For the text-containing cell, return its midpoint in (X, Y) coordinate format. 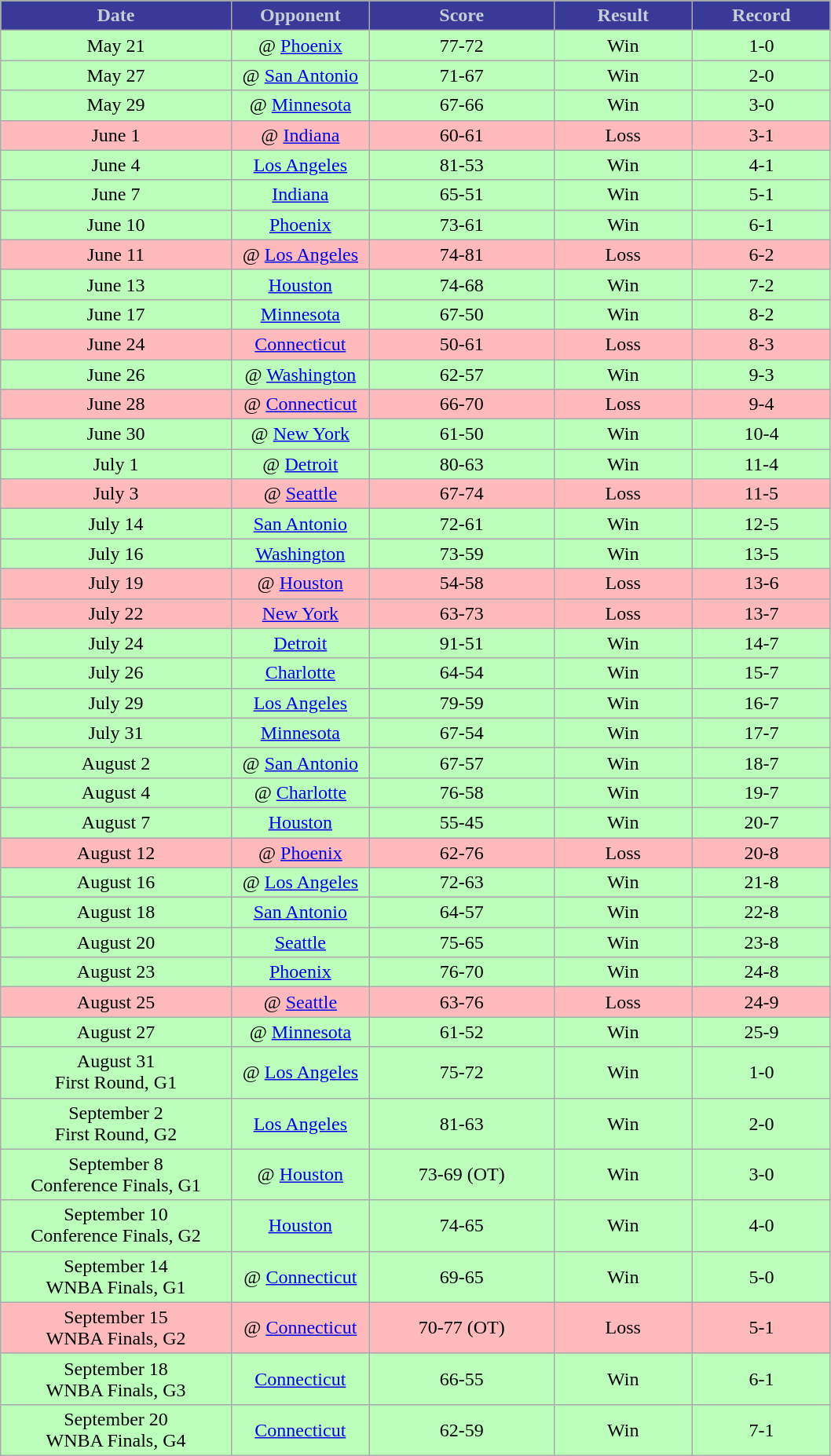
77-72 (462, 46)
67-54 (462, 733)
@ Detroit (300, 464)
54-58 (462, 583)
September 20 WNBA Finals, G4 (116, 1429)
August 31 First Round, G1 (116, 1073)
June 24 (116, 344)
June 4 (116, 165)
16-7 (761, 703)
74-68 (462, 284)
66-70 (462, 404)
61-52 (462, 1032)
@ Charlotte (300, 792)
3-1 (761, 135)
August 27 (116, 1032)
17-7 (761, 733)
July 19 (116, 583)
August 20 (116, 942)
61-50 (462, 434)
September 14 WNBA Finals, G1 (116, 1277)
@ Indiana (300, 135)
55-45 (462, 822)
August 2 (116, 763)
Result (623, 16)
9-3 (761, 375)
76-58 (462, 792)
7-2 (761, 284)
73-59 (462, 554)
22-8 (761, 913)
75-72 (462, 1073)
69-65 (462, 1277)
August 23 (116, 972)
June 26 (116, 375)
12-5 (761, 524)
June 10 (116, 225)
10-4 (761, 434)
Detroit (300, 643)
July 24 (116, 643)
9-4 (761, 404)
6-2 (761, 254)
81-53 (462, 165)
64-57 (462, 913)
74-81 (462, 254)
New York (300, 613)
Washington (300, 554)
May 21 (116, 46)
July 14 (116, 524)
71-67 (462, 75)
@ Washington (300, 375)
8-3 (761, 344)
August 4 (116, 792)
64-54 (462, 673)
May 27 (116, 75)
14-7 (761, 643)
Date (116, 16)
August 16 (116, 883)
August 12 (116, 852)
67-66 (462, 105)
June 28 (116, 404)
67-50 (462, 314)
11-4 (761, 464)
September 18 WNBA Finals, G3 (116, 1379)
July 31 (116, 733)
September 8 Conference Finals, G1 (116, 1175)
13-6 (761, 583)
May 29 (116, 105)
75-65 (462, 942)
11-5 (761, 494)
67-57 (462, 763)
5-0 (761, 1277)
21-8 (761, 883)
July 16 (116, 554)
June 1 (116, 135)
4-0 (761, 1225)
13-5 (761, 554)
June 13 (116, 284)
66-55 (462, 1379)
79-59 (462, 703)
September 10 Conference Finals, G2 (116, 1225)
20-8 (761, 852)
76-70 (462, 972)
June 30 (116, 434)
24-8 (761, 972)
September 15 WNBA Finals, G2 (116, 1327)
63-73 (462, 613)
67-74 (462, 494)
August 25 (116, 1002)
50-61 (462, 344)
July 1 (116, 464)
Record (761, 16)
8-2 (761, 314)
25-9 (761, 1032)
15-7 (761, 673)
62-76 (462, 852)
July 26 (116, 673)
74-65 (462, 1225)
73-69 (OT) (462, 1175)
81-63 (462, 1123)
80-63 (462, 464)
73-61 (462, 225)
65-51 (462, 195)
60-61 (462, 135)
13-7 (761, 613)
Score (462, 16)
Indiana (300, 195)
July 22 (116, 613)
Charlotte (300, 673)
18-7 (761, 763)
62-57 (462, 375)
August 18 (116, 913)
4-1 (761, 165)
Seattle (300, 942)
72-63 (462, 883)
63-76 (462, 1002)
20-7 (761, 822)
19-7 (761, 792)
June 7 (116, 195)
70-77 (OT) (462, 1327)
7-1 (761, 1429)
72-61 (462, 524)
September 2 First Round, G2 (116, 1123)
@ New York (300, 434)
August 7 (116, 822)
July 29 (116, 703)
July 3 (116, 494)
62-59 (462, 1429)
Opponent (300, 16)
June 11 (116, 254)
91-51 (462, 643)
24-9 (761, 1002)
June 17 (116, 314)
23-8 (761, 942)
